Extract the [X, Y] coordinate from the center of the cell holding the provided text.  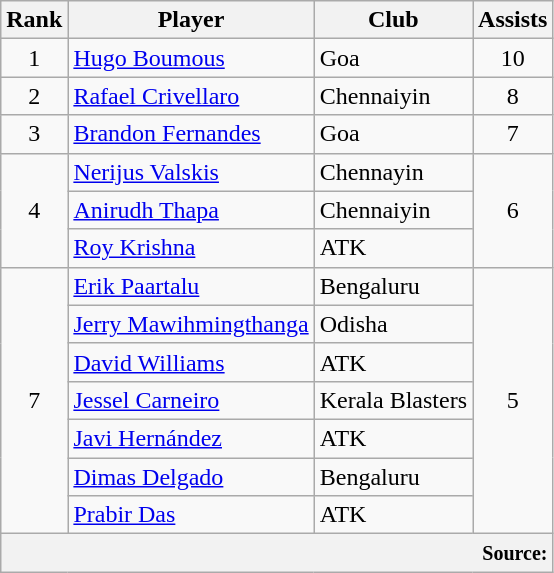
David Williams [191, 362]
5 [513, 400]
Source: [277, 553]
Jerry Mawihmingthanga [191, 324]
10 [513, 58]
1 [34, 58]
8 [513, 96]
Odisha [393, 324]
Jessel Carneiro [191, 400]
Erik Paartalu [191, 286]
Prabir Das [191, 515]
Nerijus Valskis [191, 172]
4 [34, 210]
Hugo Boumous [191, 58]
Roy Krishna [191, 248]
Anirudh Thapa [191, 210]
6 [513, 210]
3 [34, 134]
2 [34, 96]
Club [393, 20]
Brandon Fernandes [191, 134]
Dimas Delgado [191, 477]
Chennayin [393, 172]
Player [191, 20]
Rafael Crivellaro [191, 96]
Javi Hernández [191, 438]
Assists [513, 20]
Kerala Blasters [393, 400]
Rank [34, 20]
